Extract the [x, y] coordinate from the center of the cell holding the provided text.  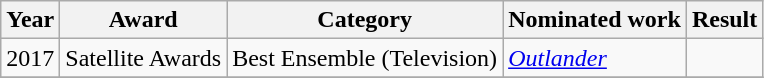
Nominated work [595, 20]
Year [30, 20]
Best Ensemble (Television) [365, 58]
Category [365, 20]
2017 [30, 58]
Satellite Awards [144, 58]
Outlander [595, 58]
Award [144, 20]
Result [724, 20]
